Output the (x, y) coordinate of the center of the cell containing the given text.  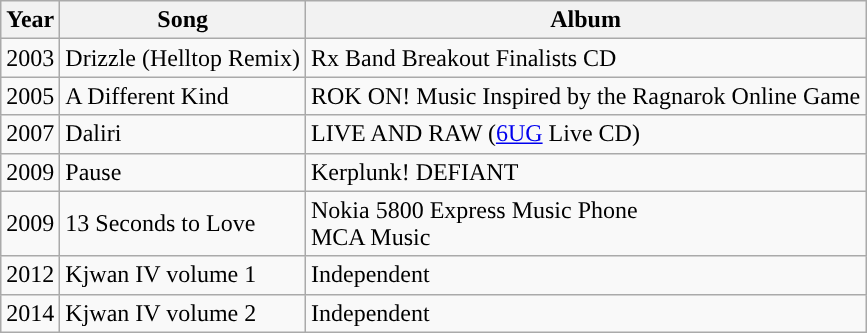
Year (30, 20)
2007 (30, 134)
A Different Kind (183, 96)
2003 (30, 58)
2012 (30, 275)
Kjwan IV volume 1 (183, 275)
13 Seconds to Love (183, 224)
Pause (183, 172)
Daliri (183, 134)
Drizzle (Helltop Remix) (183, 58)
2005 (30, 96)
Nokia 5800 Express Music PhoneMCA Music (585, 224)
LIVE AND RAW (6UG Live CD) (585, 134)
Kerplunk! DEFIANT (585, 172)
Rx Band Breakout Finalists CD (585, 58)
Album (585, 20)
Kjwan IV volume 2 (183, 313)
ROK ON! Music Inspired by the Ragnarok Online Game (585, 96)
Song (183, 20)
2014 (30, 313)
